Return the [x, y] coordinate for the center point of the cell that contains the specified text.  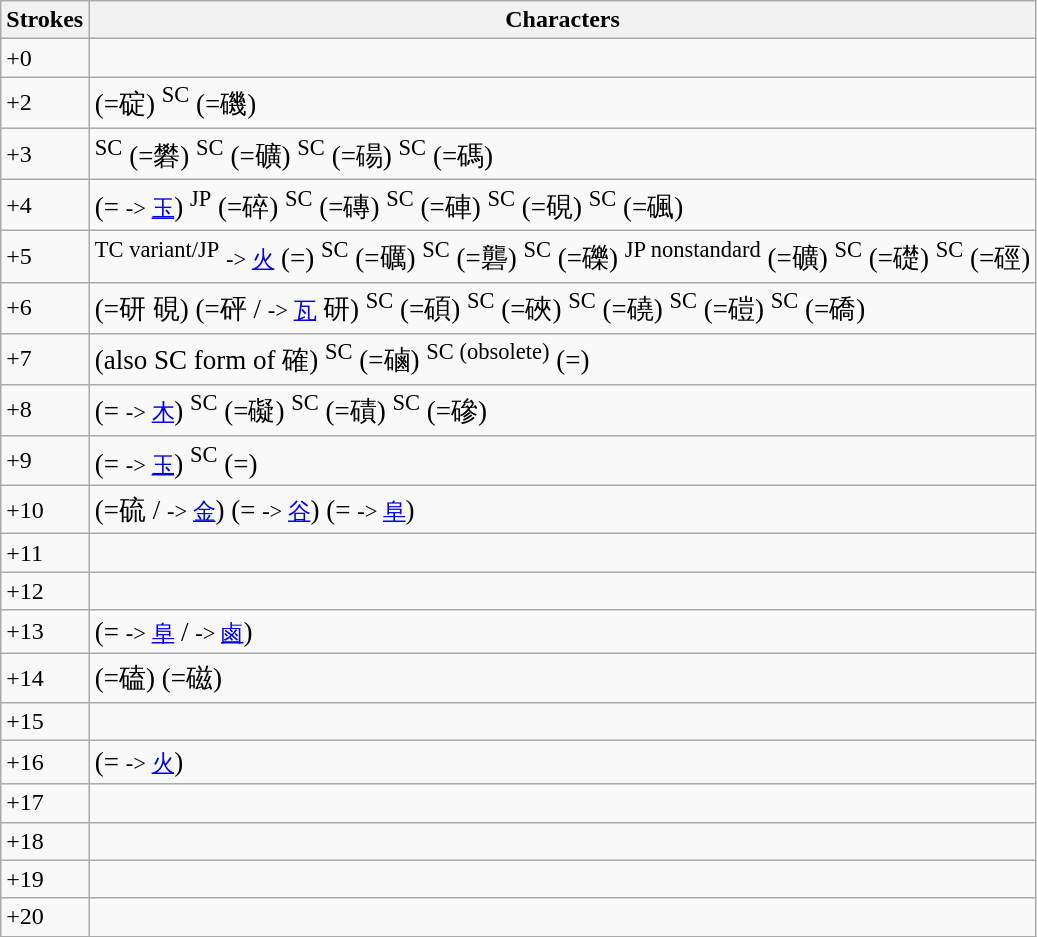
(=研 硯) (=砰 / -> 瓦 研) SC (=碩) SC (=硤) SC (=磽) SC (=磑) SC (=礄) [563, 308]
+10 [45, 510]
+7 [45, 358]
+4 [45, 204]
+6 [45, 308]
+3 [45, 154]
+17 [45, 803]
+5 [45, 256]
+13 [45, 632]
(= -> 玉) JP (=碎) SC (=磚) SC (=硨) SC (=硯) SC (=碸) [563, 204]
+15 [45, 721]
(= -> 火) [563, 762]
+0 [45, 58]
(=碇) SC (=磯) [563, 102]
(= -> 阜 / -> 鹵) [563, 632]
+2 [45, 102]
+20 [45, 917]
+11 [45, 553]
+14 [45, 678]
Strokes [45, 20]
(= -> 玉) SC (=) [563, 461]
+16 [45, 762]
(=硫 / -> 金) (= -> 谷) (= -> 阜) [563, 510]
+8 [45, 410]
+9 [45, 461]
+18 [45, 841]
+12 [45, 591]
TC variant/JP -> 火 (=) SC (=礪) SC (=礱) SC (=礫) JP nonstandard (=礦) SC (=礎) SC (=硜) [563, 256]
(= -> 木) SC (=礙) SC (=磧) SC (=磣) [563, 410]
Characters [563, 20]
(=磕) (=磁) [563, 678]
SC (=礬) SC (=礦) SC (=碭) SC (=碼) [563, 154]
+19 [45, 879]
(also SC form of 確) SC (=磠) SC (obsolete) (=) [563, 358]
